Determine the (X, Y) coordinate at the center of the cell enclosing the given text.  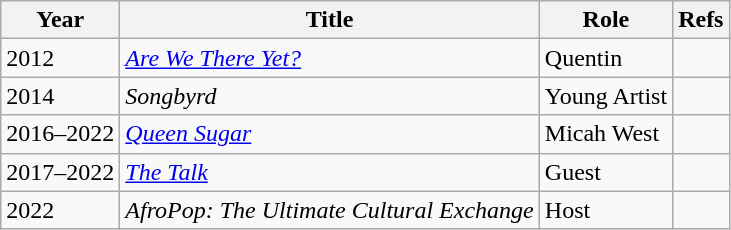
Quentin (606, 58)
Queen Sugar (330, 134)
Guest (606, 172)
Songbyrd (330, 96)
2017–2022 (60, 172)
Title (330, 20)
The Talk (330, 172)
Young Artist (606, 96)
Role (606, 20)
Refs (701, 20)
2022 (60, 210)
Micah West (606, 134)
2016–2022 (60, 134)
Are We There Yet? (330, 58)
Host (606, 210)
AfroPop: The Ultimate Cultural Exchange (330, 210)
Year (60, 20)
2014 (60, 96)
2012 (60, 58)
